Find where the given text appears and provide that cell's center as [x, y] coordinate. 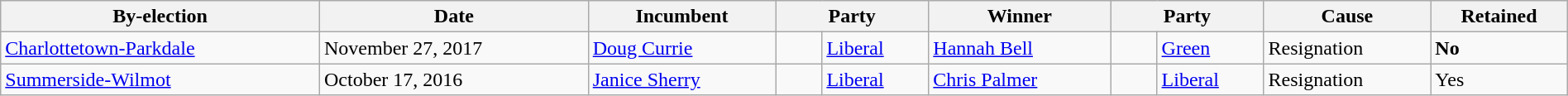
Hannah Bell [1020, 48]
Janice Sherry [681, 79]
Winner [1020, 17]
No [1499, 48]
November 27, 2017 [453, 48]
Incumbent [681, 17]
Cause [1347, 17]
October 17, 2016 [453, 79]
Date [453, 17]
Yes [1499, 79]
Chris Palmer [1020, 79]
Doug Currie [681, 48]
Summerside-Wilmot [160, 79]
By-election [160, 17]
Charlottetown-Parkdale [160, 48]
Retained [1499, 17]
Green [1211, 48]
